From the cell containing the given text, extract its center point as (X, Y) coordinate. 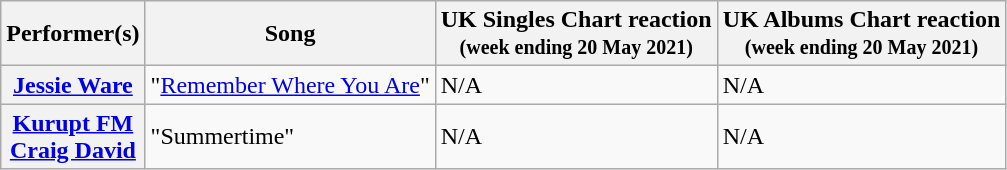
Jessie Ware (73, 85)
UK Albums Chart reaction(week ending 20 May 2021) (862, 34)
"Summertime" (290, 136)
Song (290, 34)
"Remember Where You Are" (290, 85)
Performer(s) (73, 34)
Kurupt FMCraig David (73, 136)
UK Singles Chart reaction(week ending 20 May 2021) (576, 34)
